For the text-containing cell, return its midpoint in [x, y] coordinate format. 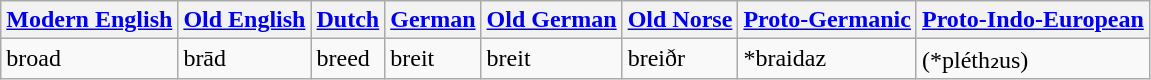
Old Norse [680, 20]
*braidaz [828, 59]
broad [90, 59]
Proto-Indo-European [1032, 20]
Old German [552, 20]
Dutch [348, 20]
breed [348, 59]
breiðr [680, 59]
Proto-Germanic [828, 20]
(*pléth₂us) [1032, 59]
brād [244, 59]
Modern English [90, 20]
German [433, 20]
Old English [244, 20]
